From the cell containing the given text, extract its center point as [x, y] coordinate. 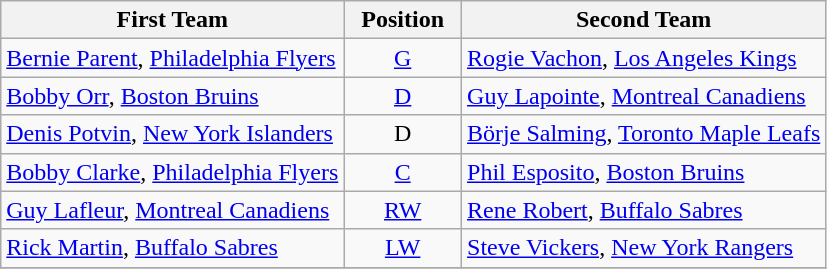
Bobby Orr, Boston Bruins [172, 96]
Bernie Parent, Philadelphia Flyers [172, 58]
First Team [172, 20]
Phil Esposito, Boston Bruins [644, 172]
LW [403, 248]
G [403, 58]
Rene Robert, Buffalo Sabres [644, 210]
C [403, 172]
Guy Lafleur, Montreal Canadiens [172, 210]
Second Team [644, 20]
Steve Vickers, New York Rangers [644, 248]
Denis Potvin, New York Islanders [172, 134]
Position [403, 20]
Rogie Vachon, Los Angeles Kings [644, 58]
Rick Martin, Buffalo Sabres [172, 248]
RW [403, 210]
Börje Salming, Toronto Maple Leafs [644, 134]
Guy Lapointe, Montreal Canadiens [644, 96]
Bobby Clarke, Philadelphia Flyers [172, 172]
